From the cell containing the given text, extract its center point as [X, Y] coordinate. 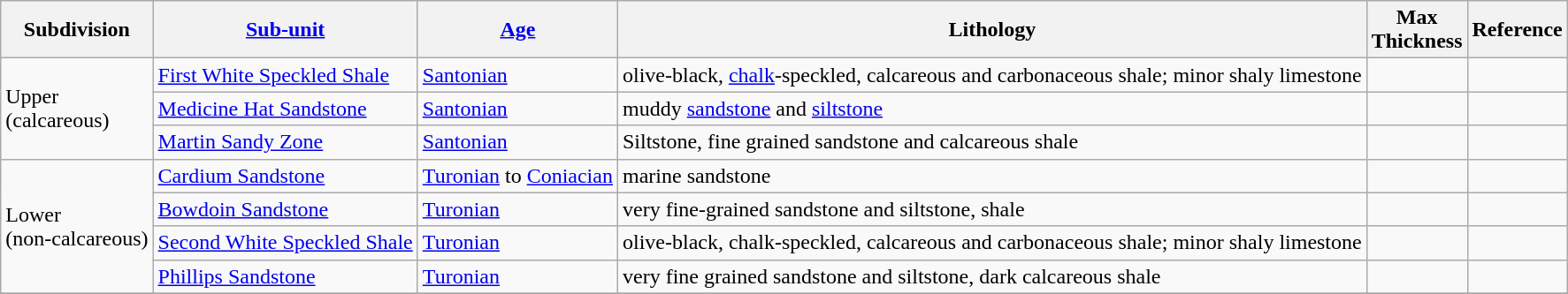
Martin Sandy Zone [285, 142]
Subdivision [77, 30]
very fine-grained sandstone and siltstone, shale [992, 209]
Sub-unit [285, 30]
Upper(calcareous) [77, 109]
Lithology [992, 30]
marine sandstone [992, 176]
Turonian to Coniacian [517, 176]
muddy sandstone and siltstone [992, 109]
Reference [1518, 30]
very fine grained sandstone and siltstone, dark calcareous shale [992, 276]
Phillips Sandstone [285, 276]
Medicine Hat Sandstone [285, 109]
Age [517, 30]
First White Speckled Shale [285, 75]
Bowdoin Sandstone [285, 209]
Cardium Sandstone [285, 176]
Second White Speckled Shale [285, 243]
Siltstone, fine grained sandstone and calcareous shale [992, 142]
MaxThickness [1417, 30]
Lower(non-calcareous) [77, 226]
